Capture the cell that displays the provided text and extract its [x, y] central coordinate. 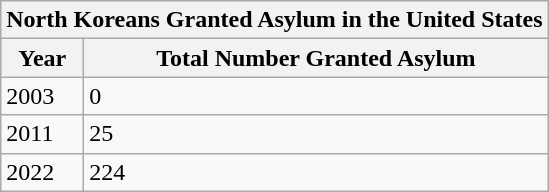
0 [316, 96]
2011 [42, 134]
25 [316, 134]
Year [42, 58]
Total Number Granted Asylum [316, 58]
224 [316, 172]
North Koreans Granted Asylum in the United States [274, 20]
2003 [42, 96]
2022 [42, 172]
